Provide the [x, y] coordinate of the cell's center where the given text is located.  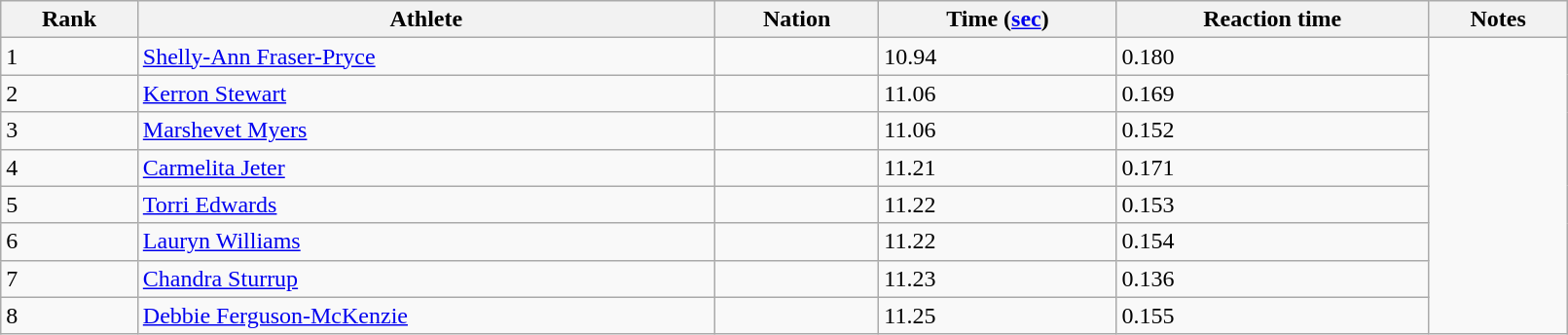
Debbie Ferguson-McKenzie [426, 316]
0.154 [1272, 242]
Reaction time [1272, 19]
1 [70, 56]
2 [70, 93]
7 [70, 279]
Time (sec) [998, 19]
0.152 [1272, 130]
6 [70, 242]
Shelly-Ann Fraser-Pryce [426, 56]
Lauryn Williams [426, 242]
Kerron Stewart [426, 93]
Nation [796, 19]
4 [70, 167]
11.25 [998, 316]
Athlete [426, 19]
11.23 [998, 279]
8 [70, 316]
Torri Edwards [426, 205]
3 [70, 130]
11.21 [998, 167]
0.171 [1272, 167]
Rank [70, 19]
10.94 [998, 56]
0.136 [1272, 279]
0.153 [1272, 205]
0.180 [1272, 56]
Notes [1499, 19]
0.155 [1272, 316]
0.169 [1272, 93]
5 [70, 205]
Carmelita Jeter [426, 167]
Marshevet Myers [426, 130]
Chandra Sturrup [426, 279]
